Capture the cell that displays the provided text and extract its (x, y) central coordinate. 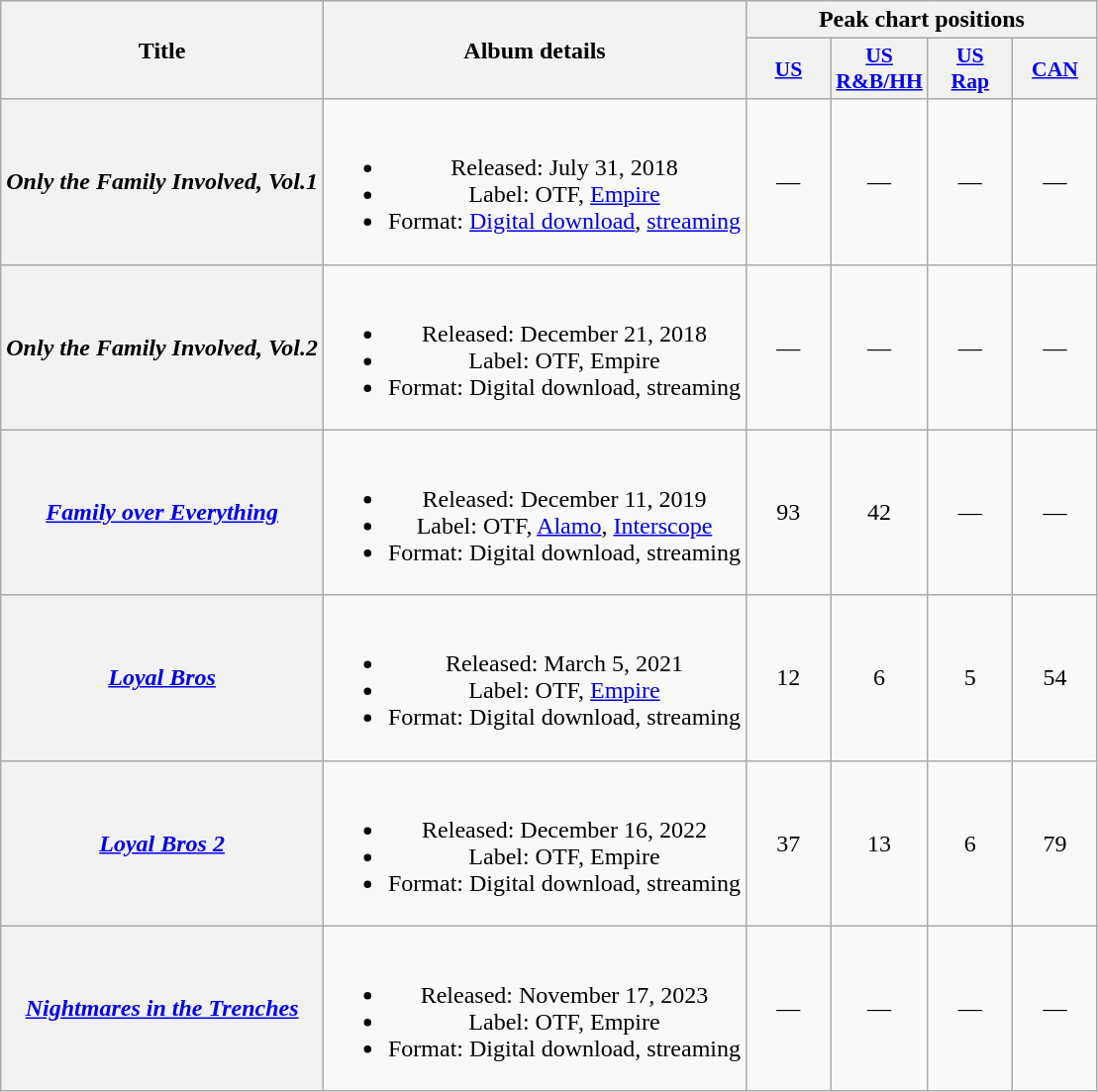
37 (789, 844)
Released: December 11, 2019Label: OTF, Alamo, InterscopeFormat: Digital download, streaming (535, 513)
Released: December 21, 2018Label: OTF, EmpireFormat: Digital download, streaming (535, 347)
93 (789, 513)
Nightmares in the Trenches (162, 1008)
5 (970, 677)
42 (879, 513)
54 (1055, 677)
Family over Everything (162, 513)
CAN (1055, 69)
Released: July 31, 2018Label: OTF, EmpireFormat: Digital download, streaming (535, 182)
USRap (970, 69)
Loyal Bros (162, 677)
US (789, 69)
Album details (535, 50)
Loyal Bros 2 (162, 844)
Only the Family Involved, Vol.1 (162, 182)
Only the Family Involved, Vol.2 (162, 347)
Released: March 5, 2021Label: OTF, EmpireFormat: Digital download, streaming (535, 677)
13 (879, 844)
12 (789, 677)
Released: December 16, 2022Label: OTF, EmpireFormat: Digital download, streaming (535, 844)
Released: November 17, 2023Label: OTF, EmpireFormat: Digital download, streaming (535, 1008)
Title (162, 50)
Peak chart positions (923, 20)
USR&B/HH (879, 69)
79 (1055, 844)
